Determine the [x, y] coordinate at the center of the cell enclosing the given text.  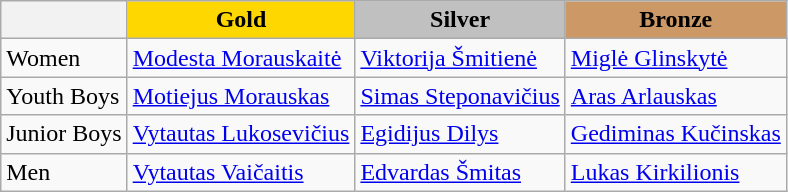
Men [64, 172]
Women [64, 58]
Motiejus Morauskas [241, 96]
Edvardas Šmitas [460, 172]
Vytautas Lukosevičius [241, 134]
Junior Boys [64, 134]
Viktorija Šmitienė [460, 58]
Modesta Morauskaitė [241, 58]
Gediminas Kučinskas [676, 134]
Lukas Kirkilionis [676, 172]
Simas Steponavičius [460, 96]
Vytautas Vaičaitis [241, 172]
Miglė Glinskytė [676, 58]
Silver [460, 20]
Gold [241, 20]
Youth Boys [64, 96]
Bronze [676, 20]
Aras Arlauskas [676, 96]
Egidijus Dilys [460, 134]
